Capture the cell that displays the provided text and extract its [X, Y] central coordinate. 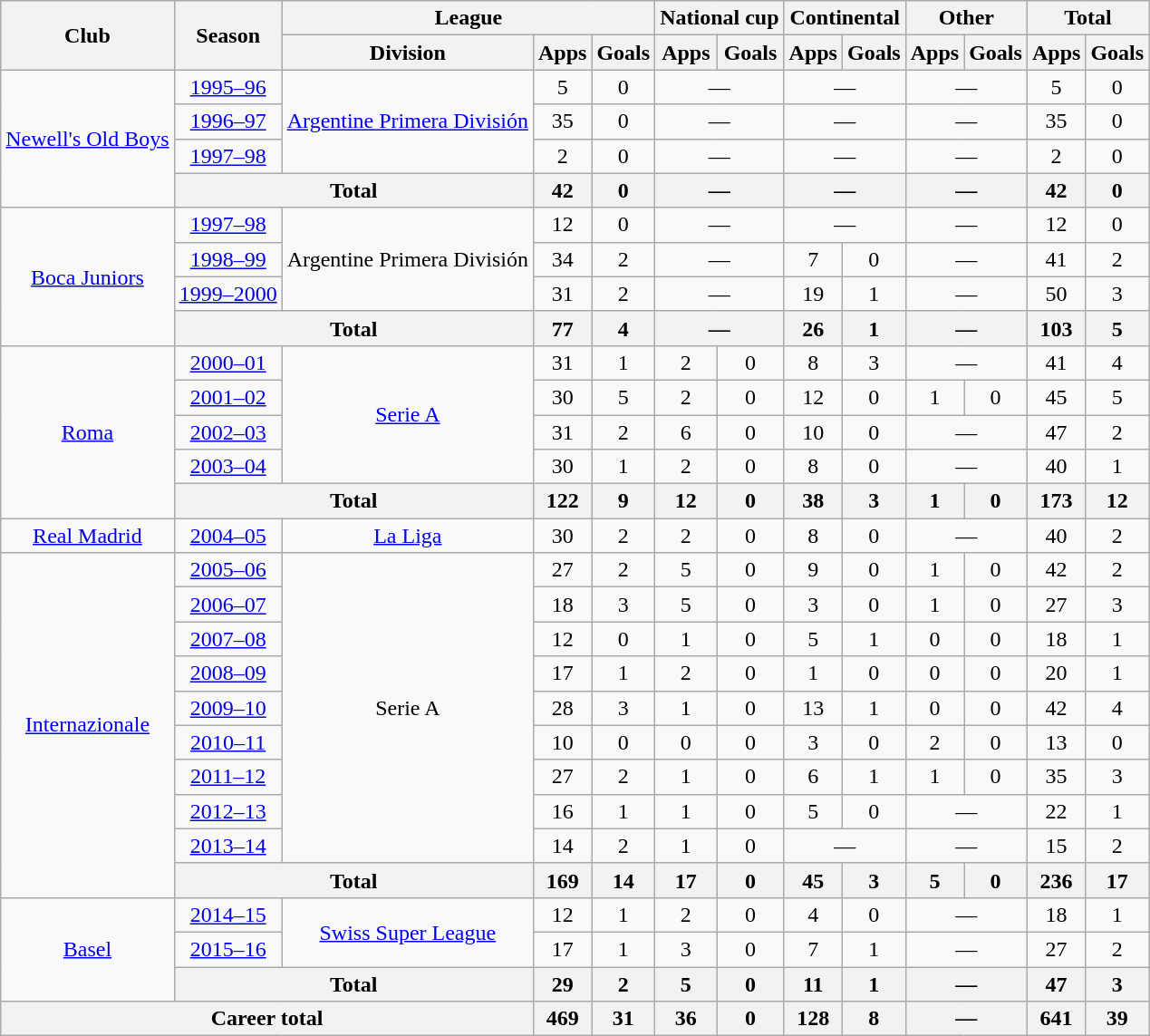
Division [408, 53]
Club [87, 35]
Season [228, 35]
77 [562, 328]
2010–11 [228, 742]
2015–16 [228, 949]
36 [686, 1019]
Internazionale [87, 725]
34 [562, 259]
469 [562, 1019]
2009–10 [228, 708]
50 [1056, 294]
39 [1117, 1019]
2000–01 [228, 363]
Newell's Old Boys [87, 139]
Real Madrid [87, 536]
Other [966, 18]
League [468, 18]
2004–05 [228, 536]
La Liga [408, 536]
2007–08 [228, 639]
26 [813, 328]
2014–15 [228, 915]
1999–2000 [228, 294]
15 [1056, 846]
2011–12 [228, 777]
29 [562, 983]
1995–96 [228, 87]
Career total [267, 1019]
2003–04 [228, 467]
Swiss Super League [408, 932]
2008–09 [228, 673]
11 [813, 983]
236 [1056, 880]
103 [1056, 328]
169 [562, 880]
19 [813, 294]
2006–07 [228, 605]
National cup [720, 18]
Basel [87, 949]
128 [813, 1019]
2001–02 [228, 397]
2013–14 [228, 846]
2012–13 [228, 811]
Boca Juniors [87, 276]
2002–03 [228, 432]
20 [1056, 673]
22 [1056, 811]
641 [1056, 1019]
28 [562, 708]
122 [562, 501]
1996–97 [228, 121]
38 [813, 501]
173 [1056, 501]
16 [562, 811]
2005–06 [228, 570]
Roma [87, 431]
1998–99 [228, 259]
Continental [845, 18]
